Return (X, Y) of the center of cell containing provided text 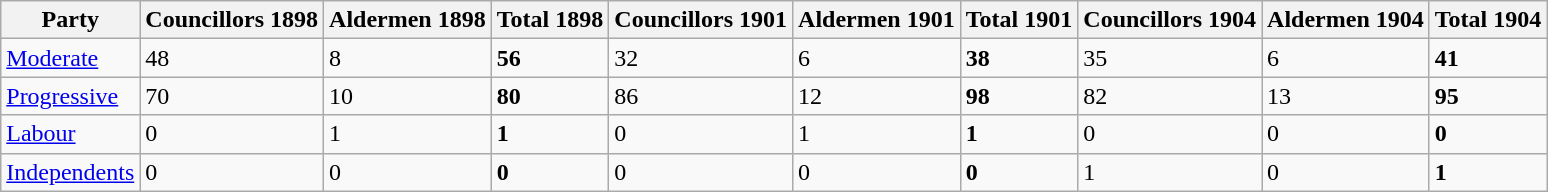
Progressive (70, 96)
82 (1170, 96)
86 (701, 96)
38 (1019, 58)
12 (877, 96)
Total 1898 (550, 20)
Councillors 1904 (1170, 20)
80 (550, 96)
56 (550, 58)
Moderate (70, 58)
Councillors 1898 (232, 20)
8 (408, 58)
Councillors 1901 (701, 20)
32 (701, 58)
98 (1019, 96)
Aldermen 1901 (877, 20)
Total 1904 (1488, 20)
70 (232, 96)
Independents (70, 172)
Aldermen 1898 (408, 20)
35 (1170, 58)
Labour (70, 134)
Total 1901 (1019, 20)
Aldermen 1904 (1346, 20)
13 (1346, 96)
Party (70, 20)
48 (232, 58)
41 (1488, 58)
95 (1488, 96)
10 (408, 96)
